Return (X, Y) of the center of cell containing provided text 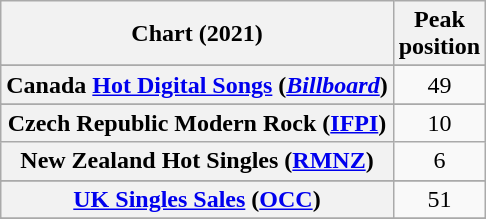
Chart (2021) (197, 34)
6 (439, 161)
51 (439, 199)
Canada Hot Digital Songs (Billboard) (197, 85)
Peak position (439, 34)
10 (439, 123)
New Zealand Hot Singles (RMNZ) (197, 161)
49 (439, 85)
UK Singles Sales (OCC) (197, 199)
Czech Republic Modern Rock (IFPI) (197, 123)
